Pinpoint the cell where the given text exists, returning its [x, y] midpoint coordinate. 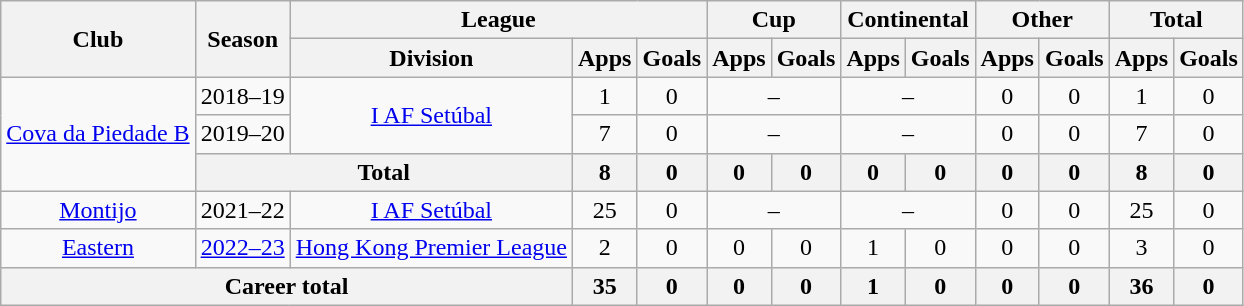
2019–20 [242, 134]
Continental [908, 20]
Cup [774, 20]
36 [1141, 286]
Cova da Piedade B [98, 134]
Career total [287, 286]
Eastern [98, 248]
2 [605, 248]
League [498, 20]
2022–23 [242, 248]
Montijo [98, 210]
35 [605, 286]
Division [431, 58]
3 [1141, 248]
Other [1042, 20]
2021–22 [242, 210]
Club [98, 39]
Hong Kong Premier League [431, 248]
2018–19 [242, 96]
Season [242, 39]
